Provide the [x, y] coordinate of the cell's center where the given text is located.  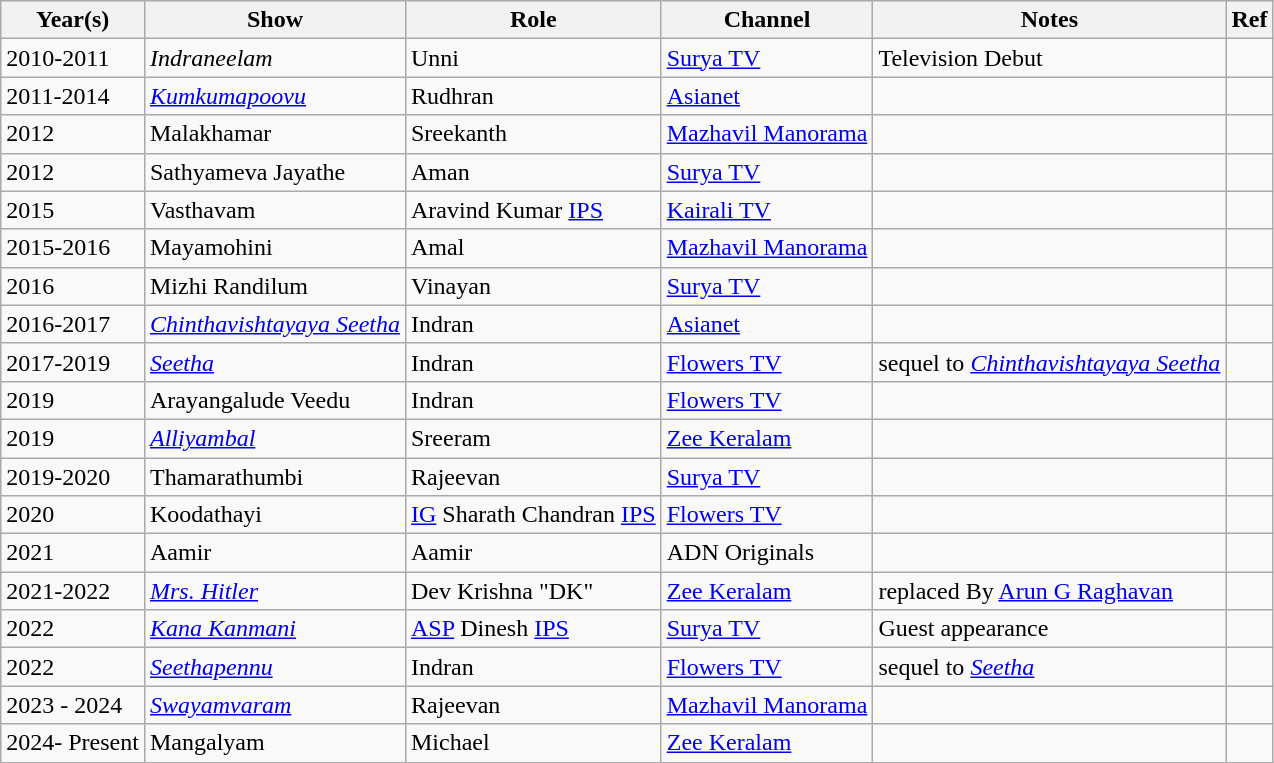
Mangalyam [274, 743]
ASP Dinesh IPS [533, 629]
Unni [533, 58]
Year(s) [73, 20]
Ref [1250, 20]
sequel to Seetha [1050, 667]
Arayangalude Veedu [274, 400]
2019-2020 [73, 477]
Michael [533, 743]
Thamarathumbi [274, 477]
Aman [533, 172]
Sreekanth [533, 134]
Mayamohini [274, 248]
Chinthavishtayaya Seetha [274, 324]
Show [274, 20]
2011-2014 [73, 96]
Amal [533, 248]
Vinayan [533, 286]
Mrs. Hitler [274, 591]
Notes [1050, 20]
2016-2017 [73, 324]
2017-2019 [73, 362]
2024- Present [73, 743]
Aravind Kumar IPS [533, 210]
Seetha [274, 362]
ADN Originals [767, 553]
2023 - 2024 [73, 705]
Swayamvaram [274, 705]
Indraneelam [274, 58]
Mizhi Randilum [274, 286]
2016 [73, 286]
2015-2016 [73, 248]
2020 [73, 515]
Dev Krishna "DK" [533, 591]
Guest appearance [1050, 629]
Kairali TV [767, 210]
2021 [73, 553]
Malakhamar [274, 134]
Sathyameva Jayathe [274, 172]
Alliyambal [274, 438]
IG Sharath Chandran IPS [533, 515]
2010-2011 [73, 58]
2015 [73, 210]
Role [533, 20]
Television Debut [1050, 58]
Channel [767, 20]
2021-2022 [73, 591]
Sreeram [533, 438]
Kana Kanmani [274, 629]
sequel to Chinthavishtayaya Seetha [1050, 362]
Seethapennu [274, 667]
Kumkumapoovu [274, 96]
Vasthavam [274, 210]
replaced By Arun G Raghavan [1050, 591]
Koodathayi [274, 515]
Rudhran [533, 96]
